Return [X, Y] of the center of cell containing provided text 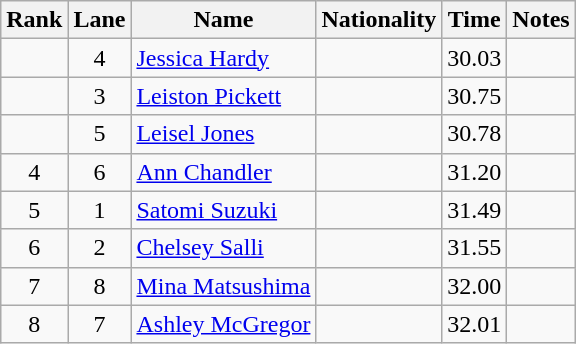
32.01 [474, 324]
3 [100, 96]
Rank [34, 20]
32.00 [474, 286]
Leiston Pickett [224, 96]
1 [100, 210]
Satomi Suzuki [224, 210]
31.49 [474, 210]
Mina Matsushima [224, 286]
Chelsey Salli [224, 248]
2 [100, 248]
30.03 [474, 58]
Ann Chandler [224, 172]
Jessica Hardy [224, 58]
Notes [541, 20]
Lane [100, 20]
31.55 [474, 248]
Ashley McGregor [224, 324]
31.20 [474, 172]
Leisel Jones [224, 134]
30.75 [474, 96]
Name [224, 20]
Nationality [379, 20]
Time [474, 20]
30.78 [474, 134]
